Return the (x, y) coordinate for the center point of the cell that contains the specified text.  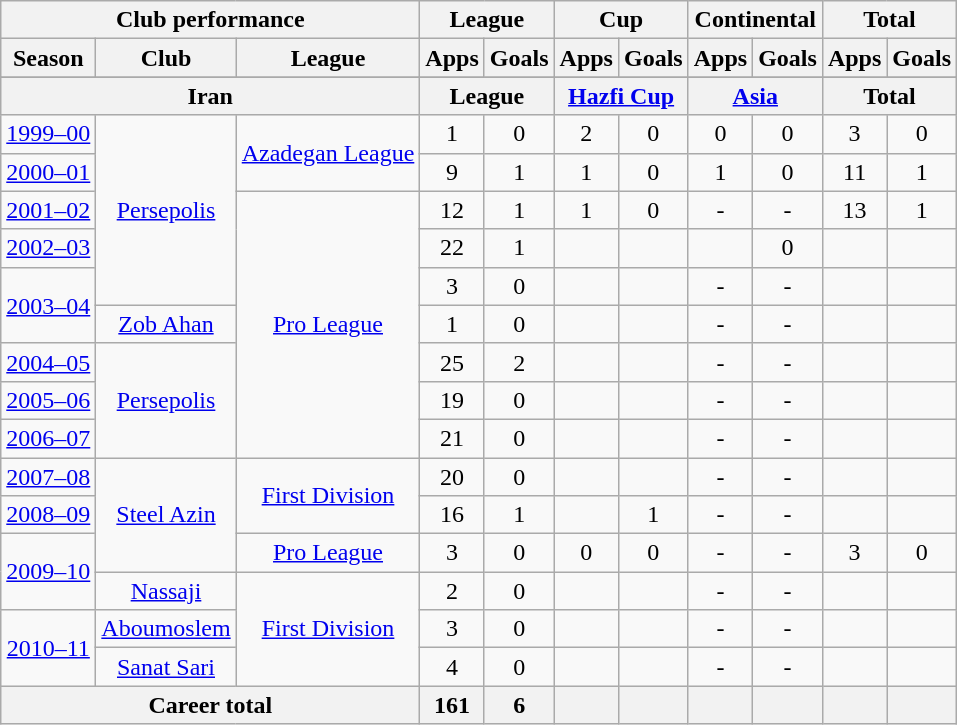
Continental (755, 20)
2005–06 (48, 400)
2001–02 (48, 210)
4 (452, 667)
Steel Azin (166, 515)
6 (519, 705)
2008–09 (48, 515)
Club performance (210, 20)
21 (452, 438)
11 (854, 172)
9 (452, 172)
Sanat Sari (166, 667)
2009–10 (48, 572)
1999–00 (48, 134)
20 (452, 477)
2010–11 (48, 648)
25 (452, 362)
13 (854, 210)
2000–01 (48, 172)
Nassaji (166, 591)
Club (166, 58)
2006–07 (48, 438)
Cup (621, 20)
2002–03 (48, 248)
Azadegan League (328, 153)
Asia (755, 96)
Career total (210, 705)
2004–05 (48, 362)
12 (452, 210)
22 (452, 248)
19 (452, 400)
16 (452, 515)
Aboumoslem (166, 629)
2003–04 (48, 305)
Hazfi Cup (621, 96)
161 (452, 705)
Zob Ahan (166, 324)
Iran (210, 96)
Season (48, 58)
2007–08 (48, 477)
